Find where the given text appears and provide that cell's center as (x, y) coordinate. 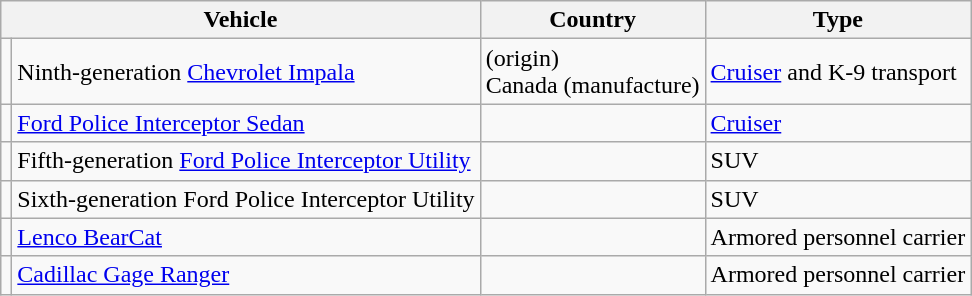
Ford Police Interceptor Sedan (246, 123)
Type (838, 20)
Cadillac Gage Ranger (246, 275)
Country (592, 20)
Cruiser (838, 123)
Sixth-generation Ford Police Interceptor Utility (246, 199)
Vehicle (240, 20)
Ninth-generation Chevrolet Impala (246, 72)
Cruiser and K-9 transport (838, 72)
Fifth-generation Ford Police Interceptor Utility (246, 161)
(origin) Canada (manufacture) (592, 72)
Lenco BearCat (246, 237)
